For the text-containing cell, return its midpoint in (x, y) coordinate format. 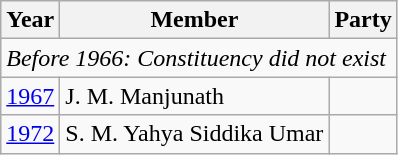
1972 (30, 134)
Member (194, 20)
S. M. Yahya Siddika Umar (194, 134)
J. M. Manjunath (194, 96)
Party (363, 20)
1967 (30, 96)
Before 1966: Constituency did not exist (200, 58)
Year (30, 20)
